Return [X, Y] of the center of cell containing provided text 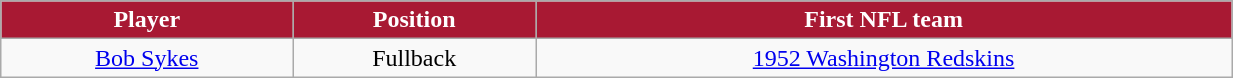
1952 Washington Redskins [884, 58]
Bob Sykes [147, 58]
Player [147, 20]
Position [414, 20]
First NFL team [884, 20]
Fullback [414, 58]
